Find where the given text appears and provide that cell's center as (x, y) coordinate. 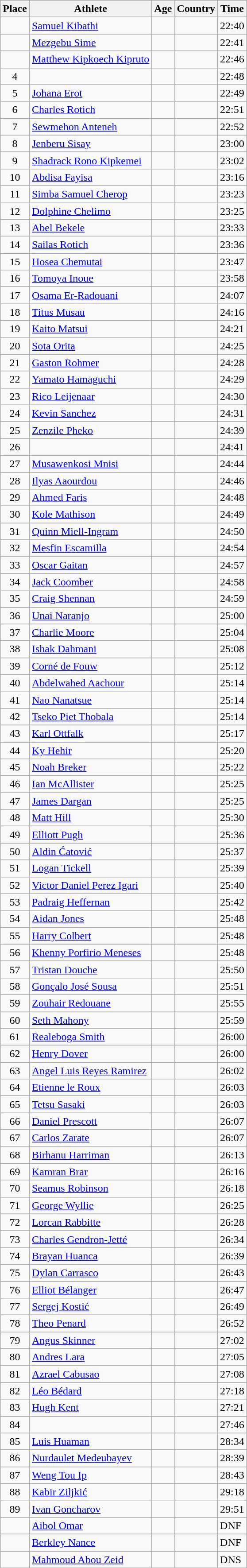
24:41 (232, 447)
6 (15, 110)
George Wyllie (90, 1205)
68 (15, 1155)
45 (15, 767)
Mezgebu Sime (90, 43)
25:08 (232, 649)
24 (15, 413)
51 (15, 868)
Matthew Kipkoech Kipruto (90, 59)
Corné de Fouw (90, 666)
DNS (232, 1559)
58 (15, 986)
Angel Luis Reyes Ramirez (90, 1071)
22:48 (232, 76)
25:37 (232, 852)
Daniel Prescott (90, 1121)
53 (15, 902)
76 (15, 1290)
24:48 (232, 498)
Musawenkosi Mnisi (90, 464)
22:41 (232, 43)
24:39 (232, 430)
72 (15, 1222)
24:46 (232, 480)
31 (15, 531)
25:59 (232, 1020)
Sota Orita (90, 346)
54 (15, 919)
23 (15, 396)
83 (15, 1408)
25 (15, 430)
15 (15, 262)
44 (15, 751)
27:02 (232, 1340)
64 (15, 1088)
Osama Er-Radouani (90, 295)
Aibol Omar (90, 1525)
26:43 (232, 1273)
62 (15, 1054)
Aidan Jones (90, 919)
27:46 (232, 1425)
78 (15, 1324)
25:42 (232, 902)
7 (15, 127)
27:08 (232, 1374)
23:47 (232, 262)
10 (15, 177)
85 (15, 1441)
34 (15, 582)
82 (15, 1391)
67 (15, 1138)
50 (15, 852)
24:57 (232, 565)
28:43 (232, 1475)
22:49 (232, 93)
Sergej Kostić (90, 1307)
25:04 (232, 632)
Ishak Dahmani (90, 649)
17 (15, 295)
26 (15, 447)
Ilyas Aaourdou (90, 480)
21 (15, 363)
87 (15, 1475)
24:29 (232, 379)
Kevin Sanchez (90, 413)
Hosea Chemutai (90, 262)
Ivan Goncharov (90, 1509)
Simba Samuel Cherop (90, 194)
23:00 (232, 143)
25:22 (232, 767)
Luis Huaman (90, 1441)
Victor Daniel Perez Igari (90, 885)
30 (15, 515)
Shadrack Rono Kipkemei (90, 160)
26:16 (232, 1172)
27:18 (232, 1391)
80 (15, 1357)
29 (15, 498)
41 (15, 700)
22:40 (232, 26)
Léo Bédard (90, 1391)
Abel Bekele (90, 228)
75 (15, 1273)
81 (15, 1374)
46 (15, 784)
Brayan Huanca (90, 1256)
Unai Naranjo (90, 616)
Charles Gendron-Jetté (90, 1239)
Yamato Hamaguchi (90, 379)
Age (163, 9)
26:13 (232, 1155)
24:25 (232, 346)
Country (196, 9)
Samuel Kibathi (90, 26)
Carlos Zarate (90, 1138)
5 (15, 93)
27 (15, 464)
Charlie Moore (90, 632)
Quinn Miell-Ingram (90, 531)
25:51 (232, 986)
63 (15, 1071)
23:16 (232, 177)
20 (15, 346)
79 (15, 1340)
24:21 (232, 329)
61 (15, 1037)
84 (15, 1425)
Nurdaulet Medeubayev (90, 1458)
23:23 (232, 194)
25:17 (232, 733)
8 (15, 143)
26:02 (232, 1071)
Elliot Bélanger (90, 1290)
Seth Mahony (90, 1020)
24:30 (232, 396)
Dolphine Chelimo (90, 211)
Seamus Robinson (90, 1189)
25:12 (232, 666)
24:59 (232, 599)
Zouhair Redouane (90, 1003)
42 (15, 716)
25:30 (232, 818)
28:34 (232, 1441)
Weng Tou Ip (90, 1475)
27:05 (232, 1357)
22:51 (232, 110)
Ky Hehir (90, 751)
29:51 (232, 1509)
Jack Coomber (90, 582)
23:58 (232, 279)
Time (232, 9)
Sailas Rotich (90, 245)
9 (15, 160)
25:50 (232, 969)
Logan Tickell (90, 868)
Hugh Kent (90, 1408)
Noah Breker (90, 767)
24:49 (232, 515)
33 (15, 565)
65 (15, 1104)
24:28 (232, 363)
70 (15, 1189)
25:36 (232, 835)
Jenberu Sisay (90, 143)
38 (15, 649)
Titus Musau (90, 312)
Kamran Brar (90, 1172)
19 (15, 329)
13 (15, 228)
23:02 (232, 160)
52 (15, 885)
16 (15, 279)
Lorcan Rabbitte (90, 1222)
Harry Colbert (90, 936)
77 (15, 1307)
48 (15, 818)
24:44 (232, 464)
24:16 (232, 312)
Charles Rotich (90, 110)
49 (15, 835)
25:00 (232, 616)
25:55 (232, 1003)
24:50 (232, 531)
Matt Hill (90, 818)
28 (15, 480)
25:40 (232, 885)
25:20 (232, 751)
11 (15, 194)
22:52 (232, 127)
27:21 (232, 1408)
26:28 (232, 1222)
Ahmed Faris (90, 498)
Padraig Heffernan (90, 902)
Aldin Ćatović (90, 852)
Oscar Gaitan (90, 565)
25:39 (232, 868)
28:39 (232, 1458)
26:47 (232, 1290)
24:07 (232, 295)
23:36 (232, 245)
Berkley Nance (90, 1542)
Theo Penard (90, 1324)
88 (15, 1492)
Mahmoud Abou Zeid (90, 1559)
24:58 (232, 582)
37 (15, 632)
Rico Leijenaar (90, 396)
Johana Erot (90, 93)
23:25 (232, 211)
Tristan Douche (90, 969)
26:39 (232, 1256)
86 (15, 1458)
Birhanu Harriman (90, 1155)
22 (15, 379)
36 (15, 616)
Kole Mathison (90, 515)
26:49 (232, 1307)
35 (15, 599)
Sewmehon Anteneh (90, 127)
Zenzile Pheko (90, 430)
Mesfin Escamilla (90, 548)
Etienne le Roux (90, 1088)
24:54 (232, 548)
Kaito Matsui (90, 329)
43 (15, 733)
40 (15, 683)
Tomoya Inoue (90, 279)
Kabir Ziljkić (90, 1492)
24:31 (232, 413)
32 (15, 548)
Andres Lara (90, 1357)
74 (15, 1256)
Abdisa Fayisa (90, 177)
Tetsu Sasaki (90, 1104)
23:33 (232, 228)
Karl Ottfalk (90, 733)
Craig Shennan (90, 599)
55 (15, 936)
18 (15, 312)
59 (15, 1003)
Realeboga Smith (90, 1037)
29:18 (232, 1492)
Elliott Pugh (90, 835)
Gaston Rohmer (90, 363)
22:46 (232, 59)
69 (15, 1172)
Azrael Cabusao (90, 1374)
47 (15, 801)
26:18 (232, 1189)
26:25 (232, 1205)
James Dargan (90, 801)
12 (15, 211)
Dylan Carrasco (90, 1273)
39 (15, 666)
Tseko Piet Thobala (90, 716)
Place (15, 9)
Nao Nanatsue (90, 700)
Khenny Porfirio Meneses (90, 952)
56 (15, 952)
66 (15, 1121)
14 (15, 245)
4 (15, 76)
Angus Skinner (90, 1340)
26:52 (232, 1324)
Athlete (90, 9)
Henry Dover (90, 1054)
89 (15, 1509)
73 (15, 1239)
Abdelwahed Aachour (90, 683)
26:34 (232, 1239)
60 (15, 1020)
71 (15, 1205)
Gonçalo José Sousa (90, 986)
57 (15, 969)
Ian McAllister (90, 784)
